Locate the cell with the specified text and output its [X, Y] center coordinate. 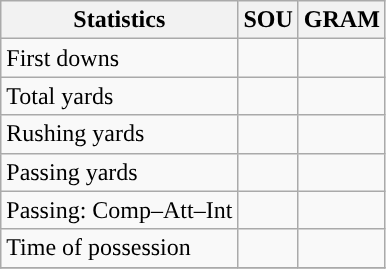
First downs [120, 58]
Rushing yards [120, 134]
GRAM [342, 20]
Passing: Comp–Att–Int [120, 210]
SOU [268, 20]
Time of possession [120, 248]
Total yards [120, 96]
Passing yards [120, 172]
Statistics [120, 20]
